Search for the cell housing the specified text and yield its (x, y) center coordinate. 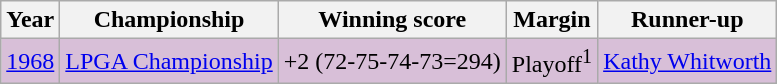
Runner-up (688, 20)
Year (30, 20)
Playoff1 (552, 62)
Kathy Whitworth (688, 62)
LPGA Championship (169, 62)
+2 (72-75-74-73=294) (392, 62)
Margin (552, 20)
Winning score (392, 20)
1968 (30, 62)
Championship (169, 20)
